Find where the given text appears and provide that cell's center as (x, y) coordinate. 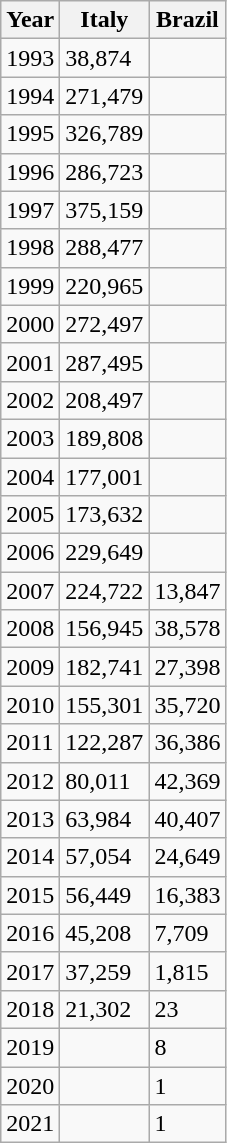
57,054 (104, 857)
173,632 (104, 515)
177,001 (104, 477)
2008 (30, 629)
80,011 (104, 781)
2016 (30, 933)
37,259 (104, 971)
2009 (30, 667)
2001 (30, 362)
40,407 (188, 819)
156,945 (104, 629)
2007 (30, 591)
2005 (30, 515)
155,301 (104, 705)
1,815 (188, 971)
220,965 (104, 286)
326,789 (104, 134)
2011 (30, 743)
224,722 (104, 591)
2017 (30, 971)
1999 (30, 286)
1996 (30, 172)
36,386 (188, 743)
Year (30, 20)
16,383 (188, 895)
271,479 (104, 96)
189,808 (104, 438)
229,649 (104, 553)
1997 (30, 210)
2014 (30, 857)
272,497 (104, 324)
2012 (30, 781)
2020 (30, 1085)
21,302 (104, 1009)
35,720 (188, 705)
7,709 (188, 933)
2003 (30, 438)
1994 (30, 96)
122,287 (104, 743)
23 (188, 1009)
2004 (30, 477)
42,369 (188, 781)
2006 (30, 553)
8 (188, 1047)
375,159 (104, 210)
Italy (104, 20)
208,497 (104, 400)
288,477 (104, 248)
38,578 (188, 629)
63,984 (104, 819)
2013 (30, 819)
2015 (30, 895)
38,874 (104, 58)
2021 (30, 1124)
27,398 (188, 667)
2000 (30, 324)
1993 (30, 58)
24,649 (188, 857)
56,449 (104, 895)
2018 (30, 1009)
2019 (30, 1047)
1998 (30, 248)
182,741 (104, 667)
Brazil (188, 20)
13,847 (188, 591)
286,723 (104, 172)
2010 (30, 705)
287,495 (104, 362)
1995 (30, 134)
2002 (30, 400)
45,208 (104, 933)
